Provide the (x, y) coordinate of the cell's center where the given text is located.  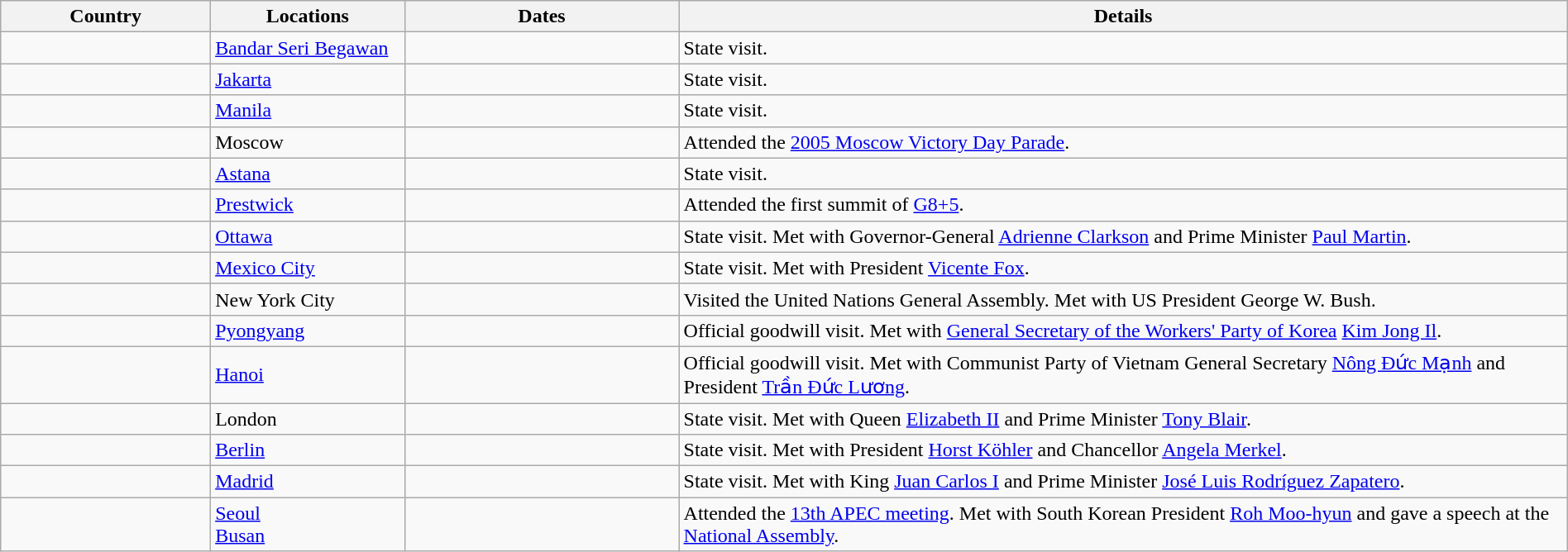
Moscow (308, 142)
Mexico City (308, 268)
Astana (308, 174)
State visit. Met with President Vicente Fox. (1123, 268)
Dates (542, 17)
Madrid (308, 482)
Attended the first summit of G8+5. (1123, 205)
Attended the 2005 Moscow Victory Day Parade. (1123, 142)
Locations (308, 17)
Prestwick (308, 205)
Visited the United Nations General Assembly. Met with US President George W. Bush. (1123, 299)
State visit. Met with President Horst Köhler and Chancellor Angela Merkel. (1123, 450)
Pyongyang (308, 331)
Jakarta (308, 79)
Details (1123, 17)
Attended the 13th APEC meeting. Met with South Korean President Roh Moo-hyun and gave a speech at the National Assembly. (1123, 524)
State visit. Met with Governor-General Adrienne Clarkson and Prime Minister Paul Martin. (1123, 236)
Official goodwill visit. Met with Communist Party of Vietnam General Secretary Nông Đức Mạnh and President Trần Đức Lương. (1123, 374)
Ottawa (308, 236)
Official goodwill visit. Met with General Secretary of the Workers' Party of Korea Kim Jong Il. (1123, 331)
Manila (308, 111)
New York City (308, 299)
Berlin (308, 450)
Hanoi (308, 374)
Bandar Seri Begawan (308, 48)
London (308, 419)
Country (106, 17)
SeoulBusan (308, 524)
State visit. Met with King Juan Carlos I and Prime Minister José Luis Rodríguez Zapatero. (1123, 482)
State visit. Met with Queen Elizabeth II and Prime Minister Tony Blair. (1123, 419)
